Output the (x, y) coordinate of the center of the cell containing the given text.  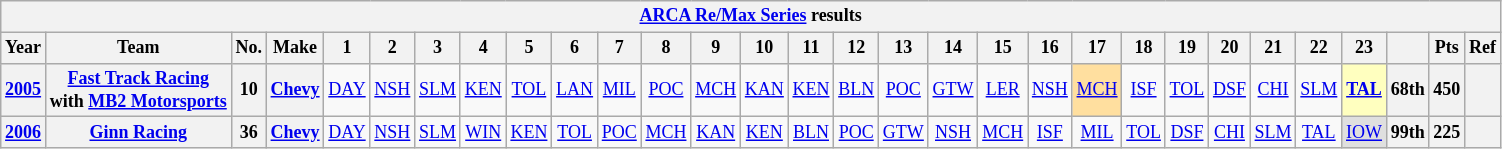
68th (1408, 90)
22 (1319, 48)
6 (575, 48)
450 (1447, 90)
Ginn Racing (138, 132)
11 (811, 48)
Make (295, 48)
15 (1003, 48)
18 (1144, 48)
20 (1230, 48)
Year (24, 48)
225 (1447, 132)
2 (392, 48)
99th (1408, 132)
2006 (24, 132)
13 (904, 48)
IOW (1364, 132)
ARCA Re/Max Series results (751, 16)
3 (438, 48)
No. (248, 48)
LAN (575, 90)
19 (1186, 48)
21 (1273, 48)
4 (483, 48)
23 (1364, 48)
16 (1050, 48)
14 (953, 48)
WIN (483, 132)
5 (529, 48)
Ref (1483, 48)
8 (666, 48)
LER (1003, 90)
Team (138, 48)
7 (619, 48)
2005 (24, 90)
Fast Track Racing with MB2 Motorsports (138, 90)
17 (1097, 48)
9 (716, 48)
12 (856, 48)
Pts (1447, 48)
1 (347, 48)
36 (248, 132)
